Capture the cell that displays the provided text and extract its [x, y] central coordinate. 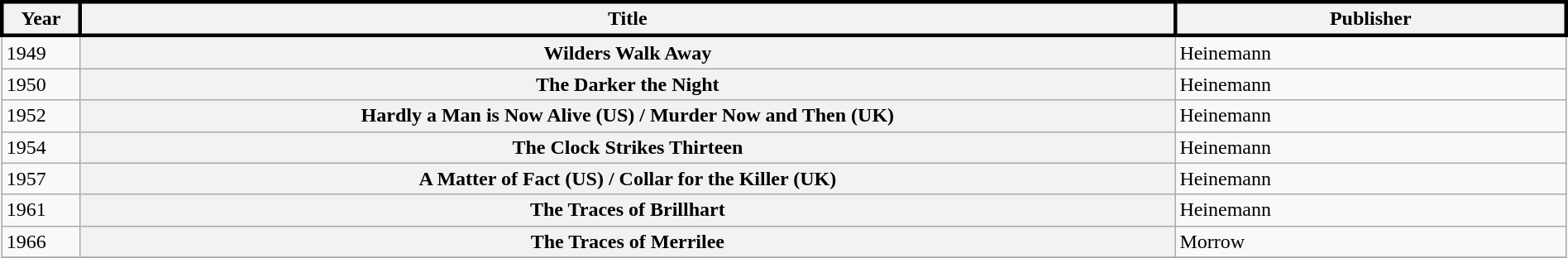
The Traces of Merrilee [628, 241]
The Traces of Brillhart [628, 210]
Morrow [1371, 241]
1952 [41, 116]
A Matter of Fact (US) / Collar for the Killer (UK) [628, 179]
Publisher [1371, 18]
1954 [41, 147]
1961 [41, 210]
1950 [41, 84]
Year [41, 18]
Wilders Walk Away [628, 52]
1966 [41, 241]
Title [628, 18]
1957 [41, 179]
1949 [41, 52]
Hardly a Man is Now Alive (US) / Murder Now and Then (UK) [628, 116]
The Darker the Night [628, 84]
The Clock Strikes Thirteen [628, 147]
